Extract the (X, Y) coordinate from the center of the cell holding the provided text.  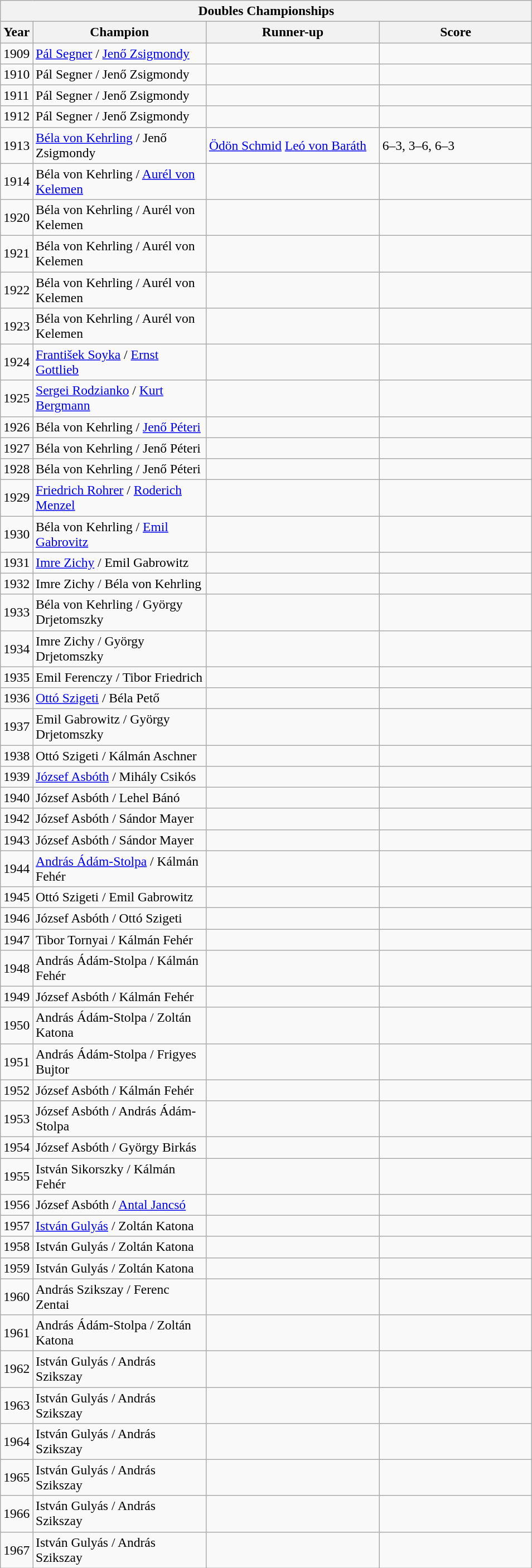
1924 (17, 362)
1928 (17, 469)
1966 (17, 1514)
1934 (17, 649)
1950 (17, 1026)
1936 (17, 698)
1920 (17, 217)
1929 (17, 497)
1956 (17, 1205)
József Asbóth / Ottó Szigeti (119, 918)
1910 (17, 74)
Score (455, 32)
Ottó Szigeti / Emil Gabrowitz (119, 897)
József Asbóth / Antal Jancsó (119, 1205)
Imre Zichy / György Drjetomszky (119, 649)
1926 (17, 427)
1960 (17, 1297)
Sergei Rodzianko / Kurt Bergmann (119, 398)
1965 (17, 1477)
1937 (17, 727)
József Asbóth / András Ádám-Stolpa (119, 1118)
1923 (17, 326)
1959 (17, 1268)
1951 (17, 1061)
Ottó Szigeti / Kálmán Aschner (119, 755)
1967 (17, 1550)
1927 (17, 448)
Doubles Championships (267, 11)
1944 (17, 868)
1947 (17, 939)
1942 (17, 819)
1922 (17, 290)
1913 (17, 145)
1935 (17, 677)
6–3, 3–6, 6–3 (455, 145)
1912 (17, 116)
1948 (17, 968)
1961 (17, 1332)
1955 (17, 1176)
1952 (17, 1090)
Ottó Szigeti / Béla Pető (119, 698)
Béla von Kehrling / Jenő Zsigmondy (119, 145)
1939 (17, 776)
1940 (17, 798)
András Ádám-Stolpa / Frigyes Bujtor (119, 1061)
András Szikszay / Ferenc Zentai (119, 1297)
1930 (17, 534)
József Asbóth / Lehel Bánó (119, 798)
1957 (17, 1226)
Year (17, 32)
1964 (17, 1441)
1962 (17, 1369)
Runner-up (293, 32)
Emil Ferenczy / Tibor Friedrich (119, 677)
František Soyka / Ernst Gottlieb (119, 362)
Imre Zichy / Béla von Kehrling (119, 584)
1963 (17, 1405)
1953 (17, 1118)
Champion (119, 32)
1909 (17, 53)
Tibor Tornyai / Kálmán Fehér (119, 939)
1925 (17, 398)
István Sikorszky / Kálmán Fehér (119, 1176)
1932 (17, 584)
Emil Gabrowitz / György Drjetomszky (119, 727)
1938 (17, 755)
1921 (17, 253)
1943 (17, 840)
1914 (17, 182)
1931 (17, 562)
Ödön Schmid Leó von Baráth (293, 145)
1911 (17, 95)
1946 (17, 918)
1933 (17, 612)
Friedrich Rohrer / Roderich Menzel (119, 497)
1945 (17, 897)
Béla von Kehrling / György Drjetomszky (119, 612)
1958 (17, 1247)
1954 (17, 1147)
József Asbóth / Mihály Csikós (119, 776)
József Asbóth / György Birkás (119, 1147)
Béla von Kehrling / Emil Gabrovitz (119, 534)
1949 (17, 997)
Imre Zichy / Emil Gabrowitz (119, 562)
